Scan for the cell matching the given text and deliver its [x, y] coordinate at center. 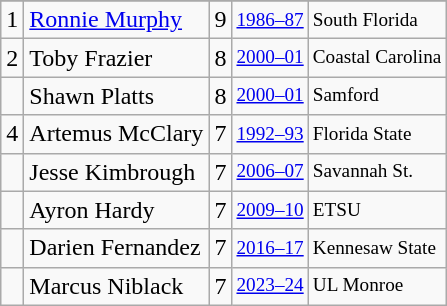
Kennesaw State [377, 248]
Artemus McClary [116, 134]
1 [12, 20]
Coastal Carolina [377, 58]
2009–10 [270, 210]
1986–87 [270, 20]
Samford [377, 96]
2023–24 [270, 286]
UL Monroe [377, 286]
1992–93 [270, 134]
Florida State [377, 134]
Savannah St. [377, 172]
Darien Fernandez [116, 248]
Marcus Niblack [116, 286]
2006–07 [270, 172]
Ronnie Murphy [116, 20]
2016–17 [270, 248]
Ayron Hardy [116, 210]
4 [12, 134]
Jesse Kimbrough [116, 172]
9 [220, 20]
2 [12, 58]
Toby Frazier [116, 58]
South Florida [377, 20]
Shawn Platts [116, 96]
ETSU [377, 210]
